Determine the (x, y) coordinate at the center of the cell enclosing the given text.  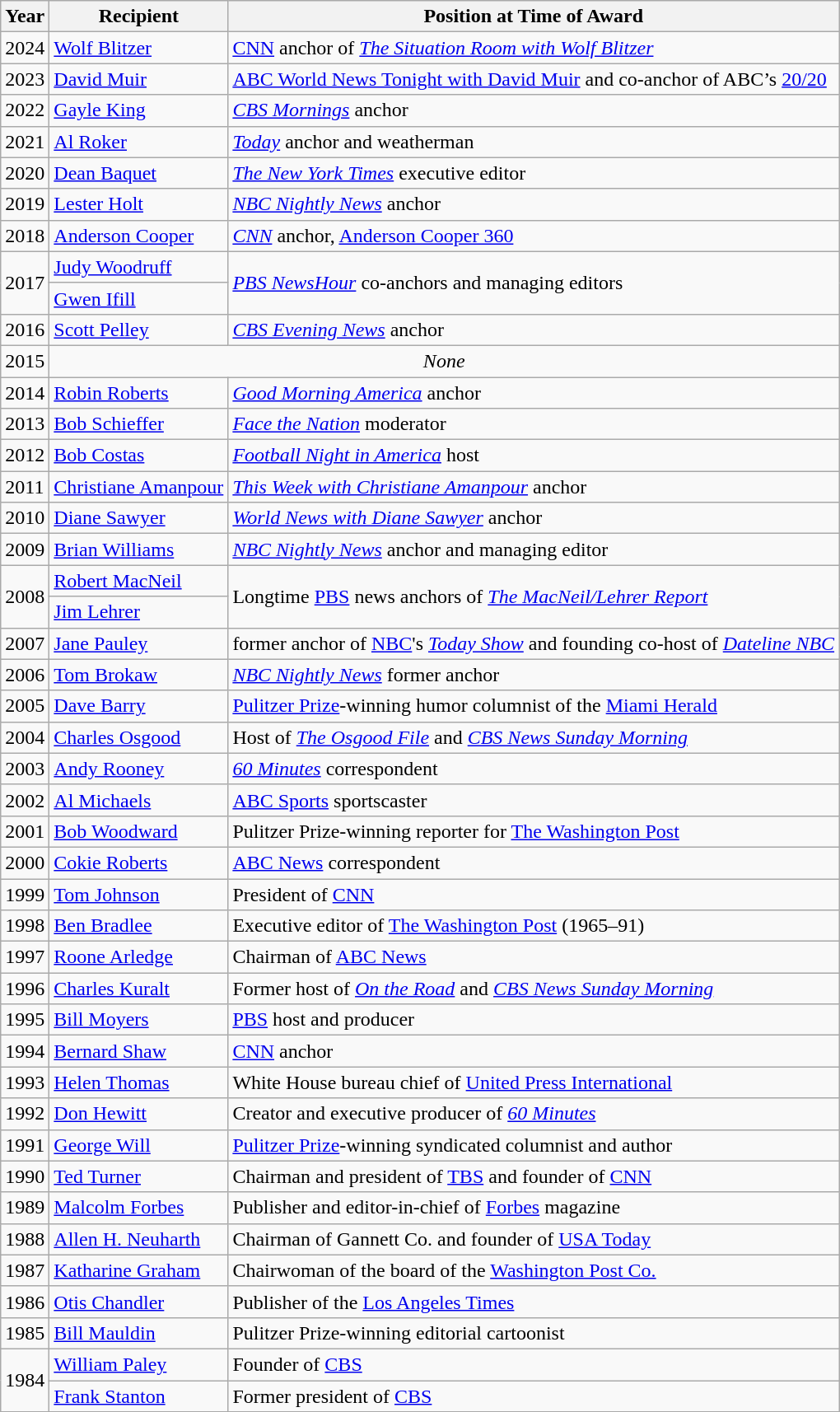
Gwen Ifill (138, 298)
Gayle King (138, 110)
Wolf Blitzer (138, 48)
NBC Nightly News anchor and managing editor (534, 549)
1989 (25, 1208)
2018 (25, 236)
White House bureau chief of United Press International (534, 1082)
1997 (25, 957)
Robert MacNeil (138, 581)
1985 (25, 1333)
1984 (25, 1380)
2009 (25, 549)
NBC Nightly News anchor (534, 204)
2008 (25, 596)
2001 (25, 831)
Bill Mauldin (138, 1333)
CNN anchor of The Situation Room with Wolf Blitzer (534, 48)
2012 (25, 456)
Tom Brokaw (138, 675)
Anderson Cooper (138, 236)
Roone Arledge (138, 957)
2007 (25, 643)
Recipient (138, 16)
1990 (25, 1176)
1988 (25, 1239)
Pulitzer Prize-winning syndicated columnist and author (534, 1145)
Chairman of ABC News (534, 957)
CNN anchor (534, 1051)
2022 (25, 110)
1996 (25, 989)
William Paley (138, 1364)
1986 (25, 1302)
Chairman and president of TBS and founder of CNN (534, 1176)
Chairwoman of the board of the Washington Post Co. (534, 1270)
Ted Turner (138, 1176)
Otis Chandler (138, 1302)
Dave Barry (138, 706)
Longtime PBS news anchors of The MacNeil/Lehrer Report (534, 596)
Christiane Amanpour (138, 487)
The New York Times executive editor (534, 173)
2019 (25, 204)
2005 (25, 706)
PBS host and producer (534, 1020)
Jim Lehrer (138, 612)
ABC World News Tonight with David Muir and co-anchor of ABC’s 20/20 (534, 79)
2017 (25, 283)
ABC Sports sportscaster (534, 800)
Al Michaels (138, 800)
Publisher of the Los Angeles Times (534, 1302)
1995 (25, 1020)
None (445, 361)
2010 (25, 518)
2002 (25, 800)
CNN anchor, Anderson Cooper 360 (534, 236)
1999 (25, 894)
2023 (25, 79)
Football Night in America host (534, 456)
Frank Stanton (138, 1396)
Andy Rooney (138, 769)
President of CNN (534, 894)
Today anchor and weatherman (534, 142)
Allen H. Neuharth (138, 1239)
PBS NewsHour co-anchors and managing editors (534, 283)
Pulitzer Prize-winning reporter for The Washington Post (534, 831)
Don Hewitt (138, 1114)
NBC Nightly News former anchor (534, 675)
2021 (25, 142)
Brian Williams (138, 549)
Cokie Roberts (138, 863)
1991 (25, 1145)
Scott Pelley (138, 330)
2011 (25, 487)
CBS Mornings anchor (534, 110)
1998 (25, 926)
Katharine Graham (138, 1270)
Malcolm Forbes (138, 1208)
Former host of On the Road and CBS News Sunday Morning (534, 989)
Tom Johnson (138, 894)
60 Minutes correspondent (534, 769)
Pulitzer Prize-winning humor columnist of the Miami Herald (534, 706)
Diane Sawyer (138, 518)
Ben Bradlee (138, 926)
Bob Costas (138, 456)
CBS Evening News anchor (534, 330)
ABC News correspondent (534, 863)
former anchor of NBC's Today Show and founding co-host of Dateline NBC (534, 643)
Bill Moyers (138, 1020)
Bob Schieffer (138, 424)
2000 (25, 863)
Dean Baquet (138, 173)
Year (25, 16)
2016 (25, 330)
Publisher and editor-in-chief of Forbes magazine (534, 1208)
Charles Osgood (138, 737)
Al Roker (138, 142)
World News with Diane Sawyer anchor (534, 518)
2004 (25, 737)
Executive editor of The Washington Post (1965–91) (534, 926)
1987 (25, 1270)
2013 (25, 424)
Judy Woodruff (138, 267)
Jane Pauley (138, 643)
Creator and executive producer of 60 Minutes (534, 1114)
2020 (25, 173)
2024 (25, 48)
Helen Thomas (138, 1082)
1993 (25, 1082)
Face the Nation moderator (534, 424)
Lester Holt (138, 204)
Host of The Osgood File and CBS News Sunday Morning (534, 737)
Chairman of Gannett Co. and founder of USA Today (534, 1239)
Founder of CBS (534, 1364)
George Will (138, 1145)
2006 (25, 675)
This Week with Christiane Amanpour anchor (534, 487)
Former president of CBS (534, 1396)
David Muir (138, 79)
Bernard Shaw (138, 1051)
Pulitzer Prize-winning editorial cartoonist (534, 1333)
2003 (25, 769)
Position at Time of Award (534, 16)
1992 (25, 1114)
2015 (25, 361)
Robin Roberts (138, 393)
Bob Woodward (138, 831)
Good Morning America anchor (534, 393)
Charles Kuralt (138, 989)
2014 (25, 393)
1994 (25, 1051)
